Output the [x, y] coordinate of the center of the cell containing the given text.  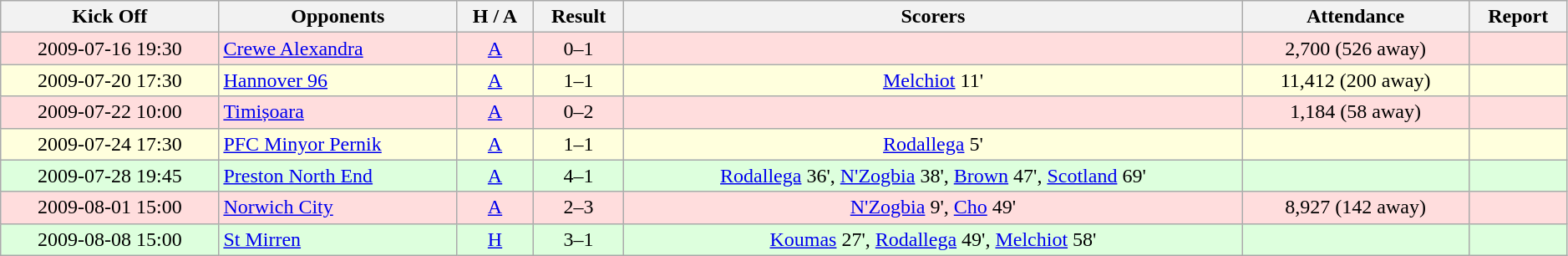
8,927 (142 away) [1355, 207]
Scorers [933, 17]
H / A [495, 17]
Norwich City [337, 207]
St Mirren [337, 239]
Attendance [1355, 17]
2009-07-20 17:30 [110, 80]
2009-08-08 15:00 [110, 239]
Crewe Alexandra [337, 49]
2009-07-24 17:30 [110, 144]
2,700 (526 away) [1355, 49]
Rodallega 36', N'Zogbia 38', Brown 47', Scotland 69' [933, 176]
2009-07-22 10:00 [110, 112]
11,412 (200 away) [1355, 80]
0–2 [578, 112]
3–1 [578, 239]
4–1 [578, 176]
H [495, 239]
Preston North End [337, 176]
Melchiot 11' [933, 80]
PFC Minyor Pernik [337, 144]
Hannover 96 [337, 80]
2009-08-01 15:00 [110, 207]
2009-07-28 19:45 [110, 176]
Rodallega 5' [933, 144]
Report [1518, 17]
Kick Off [110, 17]
N'Zogbia 9', Cho 49' [933, 207]
1,184 (58 away) [1355, 112]
Result [578, 17]
Koumas 27', Rodallega 49', Melchiot 58' [933, 239]
0–1 [578, 49]
Opponents [337, 17]
2009-07-16 19:30 [110, 49]
Timișoara [337, 112]
2–3 [578, 207]
